Detect which cell encompasses the target text, then output its (x, y) center coordinate. 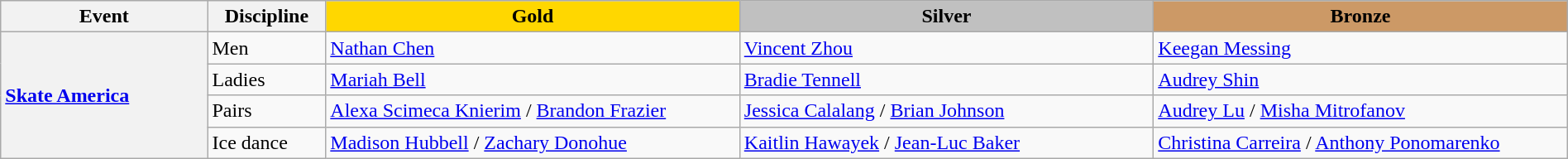
Ladies (266, 79)
Keegan Messing (1360, 48)
Kaitlin Hawayek / Jean-Luc Baker (946, 142)
Gold (533, 17)
Audrey Shin (1360, 79)
Skate America (104, 95)
Audrey Lu / Misha Mitrofanov (1360, 111)
Christina Carreira / Anthony Ponomarenko (1360, 142)
Jessica Calalang / Brian Johnson (946, 111)
Men (266, 48)
Nathan Chen (533, 48)
Pairs (266, 111)
Event (104, 17)
Bronze (1360, 17)
Alexa Scimeca Knierim / Brandon Frazier (533, 111)
Ice dance (266, 142)
Madison Hubbell / Zachary Donohue (533, 142)
Discipline (266, 17)
Vincent Zhou (946, 48)
Bradie Tennell (946, 79)
Mariah Bell (533, 79)
Silver (946, 17)
